Detect which cell encompasses the target text, then output its (x, y) center coordinate. 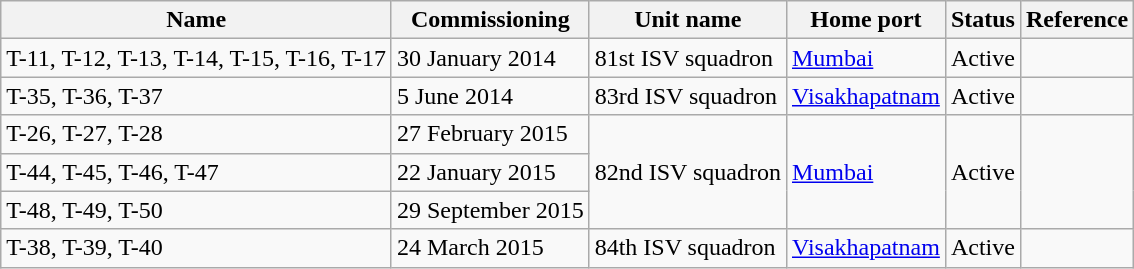
24 March 2015 (490, 248)
22 January 2015 (490, 172)
T-35, T-36, T-37 (196, 96)
29 September 2015 (490, 210)
T-11, T-12, T-13, T-14, T-15, T-16, T-17 (196, 58)
Status (982, 20)
Commissioning (490, 20)
T-26, T-27, T-28 (196, 134)
30 January 2014 (490, 58)
Reference (1076, 20)
Home port (866, 20)
5 June 2014 (490, 96)
83rd ISV squadron (688, 96)
Name (196, 20)
T-44, T-45, T-46, T-47 (196, 172)
81st ISV squadron (688, 58)
T-48, T-49, T-50 (196, 210)
84th ISV squadron (688, 248)
82nd ISV squadron (688, 172)
27 February 2015 (490, 134)
Unit name (688, 20)
T-38, T-39, T-40 (196, 248)
